Output the (x, y) coordinate of the center of the cell containing the given text.  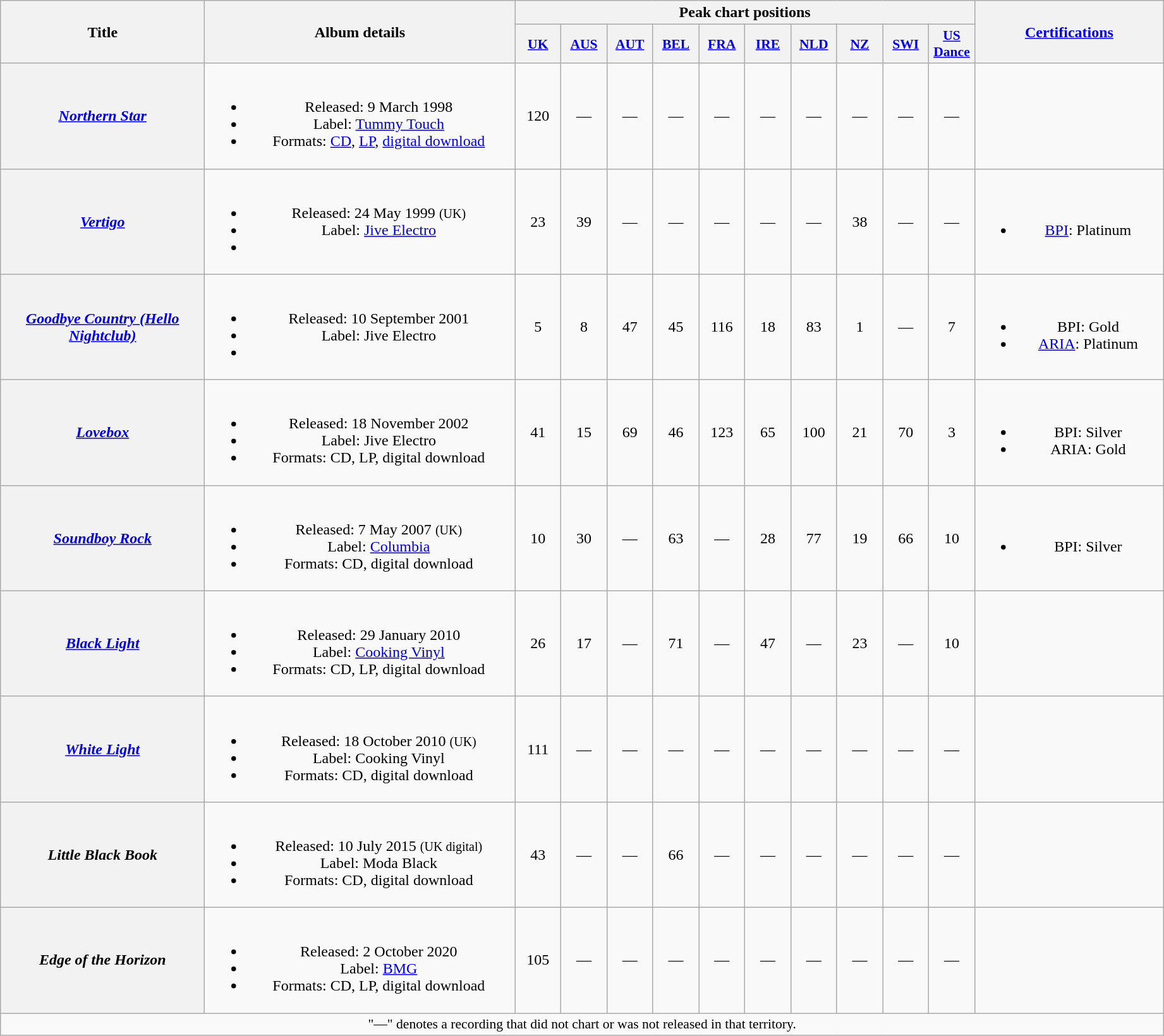
Vertigo (102, 221)
IRE (768, 44)
65 (768, 432)
17 (584, 643)
7 (952, 327)
1 (859, 327)
46 (676, 432)
NZ (859, 44)
Little Black Book (102, 854)
69 (629, 432)
Released: 9 March 1998Label: Tummy TouchFormats: CD, LP, digital download (360, 116)
18 (768, 327)
Album details (360, 32)
BPI: Silver (1069, 538)
NLD (814, 44)
White Light (102, 749)
116 (722, 327)
21 (859, 432)
Soundboy Rock (102, 538)
BPI: Platinum (1069, 221)
Released: 7 May 2007 (UK)Label: ColumbiaFormats: CD, digital download (360, 538)
83 (814, 327)
Goodbye Country (Hello Nightclub) (102, 327)
Released: 10 September 2001Label: Jive Electro (360, 327)
8 (584, 327)
Black Light (102, 643)
100 (814, 432)
Edge of the Horizon (102, 960)
BPI: GoldARIA: Platinum (1069, 327)
105 (538, 960)
BPI: SilverARIA: Gold (1069, 432)
Released: 2 October 2020Label: BMGFormats: CD, LP, digital download (360, 960)
Title (102, 32)
70 (906, 432)
43 (538, 854)
BEL (676, 44)
3 (952, 432)
63 (676, 538)
5 (538, 327)
Released: 18 October 2010 (UK)Label: Cooking VinylFormats: CD, digital download (360, 749)
123 (722, 432)
FRA (722, 44)
Released: 24 May 1999 (UK)Label: Jive Electro (360, 221)
Northern Star (102, 116)
Released: 18 November 2002Label: Jive ElectroFormats: CD, LP, digital download (360, 432)
Lovebox (102, 432)
45 (676, 327)
Certifications (1069, 32)
Peak chart positions (745, 13)
USDance (952, 44)
AUS (584, 44)
SWI (906, 44)
AUT (629, 44)
UK (538, 44)
15 (584, 432)
Released: 29 January 2010Label: Cooking VinylFormats: CD, LP, digital download (360, 643)
120 (538, 116)
28 (768, 538)
Released: 10 July 2015 (UK digital)Label: Moda BlackFormats: CD, digital download (360, 854)
"—" denotes a recording that did not chart or was not released in that territory. (583, 1025)
30 (584, 538)
19 (859, 538)
77 (814, 538)
71 (676, 643)
26 (538, 643)
38 (859, 221)
111 (538, 749)
41 (538, 432)
39 (584, 221)
